From the cell containing the given text, extract its center point as (x, y) coordinate. 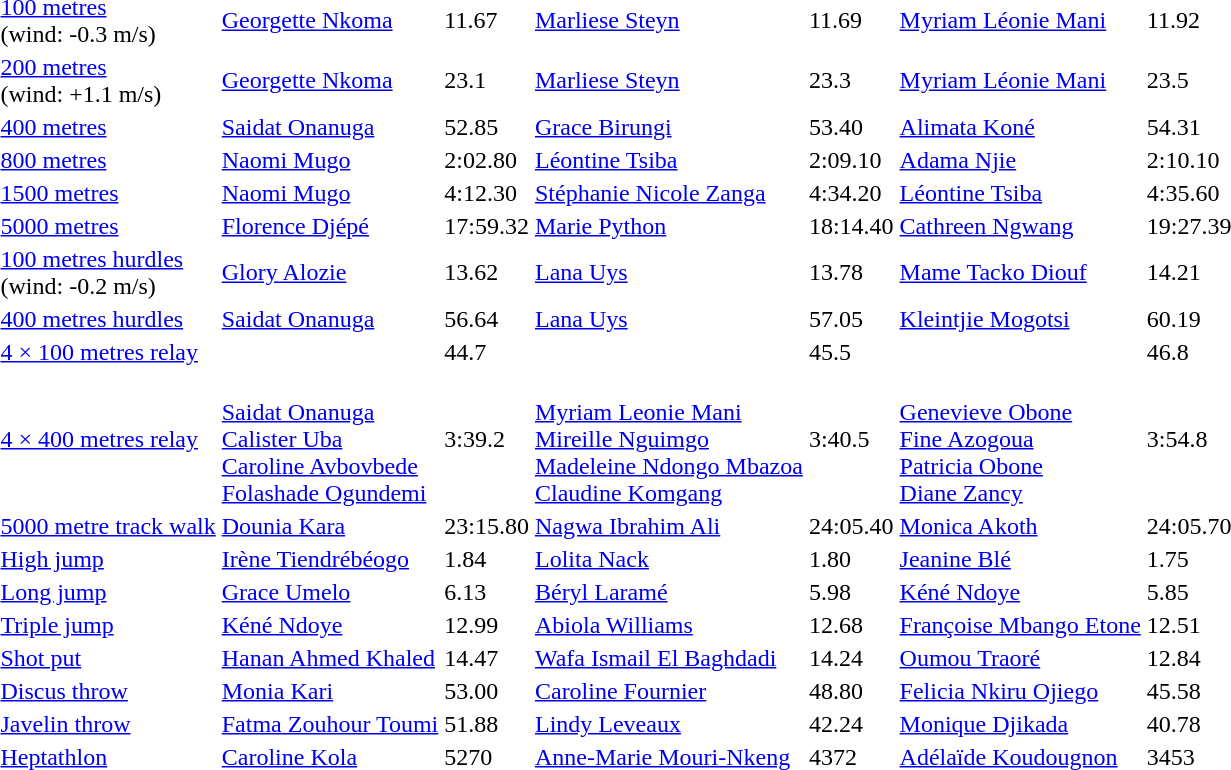
Nagwa Ibrahim Ali (668, 526)
51.88 (487, 724)
6.13 (487, 592)
24:05.40 (851, 526)
Adama Njie (1020, 160)
57.05 (851, 319)
1.84 (487, 559)
Jeanine Blé (1020, 559)
Monica Akoth (1020, 526)
23:15.80 (487, 526)
4:34.20 (851, 193)
Oumou Traoré (1020, 658)
Abiola Williams (668, 625)
Felicia Nkiru Ojiego (1020, 691)
18:14.40 (851, 226)
Fatma Zouhour Toumi (330, 724)
Monia Kari (330, 691)
1.80 (851, 559)
23.1 (487, 80)
Irène Tiendrébéogo (330, 559)
53.00 (487, 691)
Kleintjie Mogotsi (1020, 319)
Glory Alozie (330, 272)
3:40.5 (851, 439)
3:39.2 (487, 439)
4:12.30 (487, 193)
23.3 (851, 80)
Genevieve OboneFine AzogouaPatricia OboneDiane Zancy (1020, 439)
Marliese Steyn (668, 80)
Monique Djikada (1020, 724)
Béryl Laramé (668, 592)
14.47 (487, 658)
Myriam Léonie Mani (1020, 80)
Hanan Ahmed Khaled (330, 658)
56.64 (487, 319)
12.68 (851, 625)
17:59.32 (487, 226)
53.40 (851, 127)
Dounia Kara (330, 526)
2:02.80 (487, 160)
Cathreen Ngwang (1020, 226)
44.7 (487, 352)
Myriam Leonie ManiMireille NguimgoMadeleine Ndongo MbazoaClaudine Komgang (668, 439)
14.24 (851, 658)
2:09.10 (851, 160)
Lolita Nack (668, 559)
48.80 (851, 691)
Lindy Leveaux (668, 724)
13.62 (487, 272)
45.5 (851, 352)
Caroline Fournier (668, 691)
Grace Birungi (668, 127)
Florence Djépé (330, 226)
Mame Tacko Diouf (1020, 272)
Wafa Ismail El Baghdadi (668, 658)
5.98 (851, 592)
Marie Python (668, 226)
Saidat OnanugaCalister UbaCaroline AvbovbedeFolashade Ogundemi (330, 439)
Françoise Mbango Etone (1020, 625)
Georgette Nkoma (330, 80)
42.24 (851, 724)
Grace Umelo (330, 592)
12.99 (487, 625)
52.85 (487, 127)
Alimata Koné (1020, 127)
13.78 (851, 272)
Stéphanie Nicole Zanga (668, 193)
